Return the [X, Y] coordinate for the center point of the cell that contains the specified text.  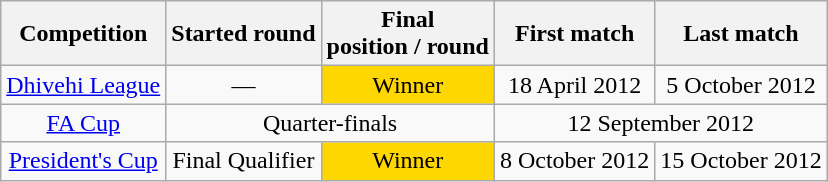
— [244, 85]
FA Cup [84, 123]
5 October 2012 [741, 85]
8 October 2012 [574, 161]
12 September 2012 [660, 123]
Final Qualifier [244, 161]
President's Cup [84, 161]
Dhivehi League [84, 85]
Started round [244, 34]
18 April 2012 [574, 85]
First match [574, 34]
Last match [741, 34]
Finalposition / round [408, 34]
Quarter-finals [330, 123]
Competition [84, 34]
15 October 2012 [741, 161]
